Provide the [x, y] coordinate of the cell's center where the given text is located.  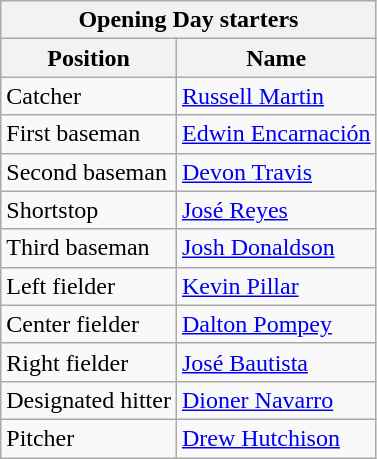
Designated hitter [89, 400]
Name [276, 58]
Shortstop [89, 210]
Dioner Navarro [276, 400]
Devon Travis [276, 172]
Drew Hutchison [276, 438]
Josh Donaldson [276, 248]
Left fielder [89, 286]
Kevin Pillar [276, 286]
Pitcher [89, 438]
Right fielder [89, 362]
Russell Martin [276, 96]
Opening Day starters [188, 20]
José Bautista [276, 362]
First baseman [89, 134]
Edwin Encarnación [276, 134]
Position [89, 58]
Center fielder [89, 324]
Dalton Pompey [276, 324]
José Reyes [276, 210]
Third baseman [89, 248]
Catcher [89, 96]
Second baseman [89, 172]
